For the text-containing cell, return its midpoint in [X, Y] coordinate format. 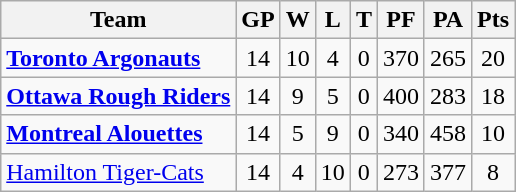
Team [118, 20]
370 [400, 58]
W [298, 20]
Ottawa Rough Riders [118, 96]
283 [448, 96]
458 [448, 134]
400 [400, 96]
Hamilton Tiger-Cats [118, 172]
Pts [494, 20]
GP [258, 20]
340 [400, 134]
8 [494, 172]
Montreal Alouettes [118, 134]
273 [400, 172]
PA [448, 20]
18 [494, 96]
Toronto Argonauts [118, 58]
T [364, 20]
L [332, 20]
265 [448, 58]
377 [448, 172]
20 [494, 58]
PF [400, 20]
